For the text-containing cell, return its midpoint in [X, Y] coordinate format. 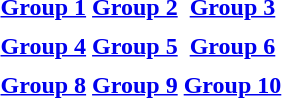
Group 5 [136, 46]
